For the text-containing cell, return its midpoint in [x, y] coordinate format. 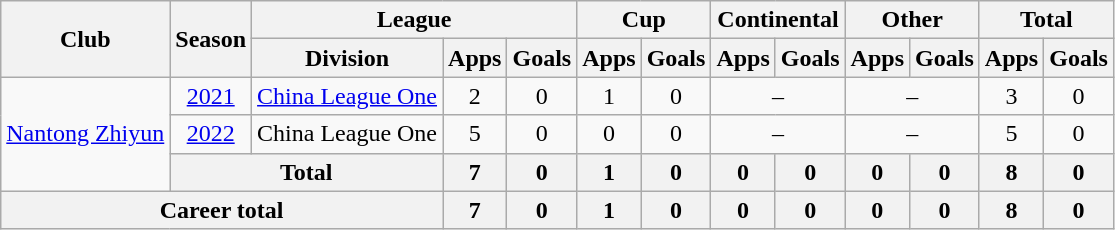
Career total [222, 210]
3 [1011, 96]
Club [86, 39]
Nantong Zhiyun [86, 134]
Season [211, 39]
Continental [778, 20]
Other [912, 20]
2 [475, 96]
2021 [211, 96]
Division [348, 58]
2022 [211, 134]
Cup [644, 20]
League [414, 20]
